Capture the cell that displays the provided text and extract its [x, y] central coordinate. 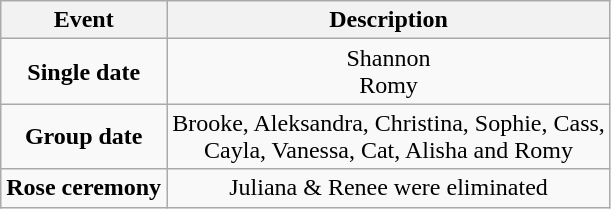
Single date [84, 72]
Brooke, Aleksandra, Christina, Sophie, Cass,Cayla, Vanessa, Cat, Alisha and Romy [389, 136]
Description [389, 20]
Rose ceremony [84, 188]
Group date [84, 136]
ShannonRomy [389, 72]
Event [84, 20]
Juliana & Renee were eliminated [389, 188]
